Locate the cell with the specified text and output its (X, Y) center coordinate. 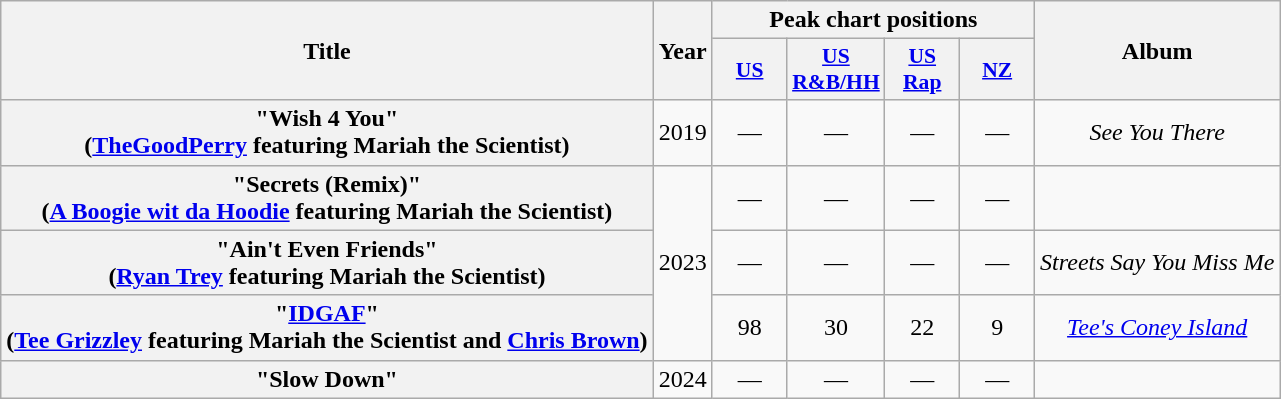
Peak chart positions (873, 20)
2024 (682, 379)
98 (750, 328)
NZ (998, 70)
Streets Say You Miss Me (1158, 262)
"Ain't Even Friends"(Ryan Trey featuring Mariah the Scientist) (327, 262)
Album (1158, 50)
2023 (682, 262)
USR&B/HH (836, 70)
US (750, 70)
Tee's Coney Island (1158, 328)
Year (682, 50)
9 (998, 328)
30 (836, 328)
USRap (922, 70)
"Secrets (Remix)"(A Boogie wit da Hoodie featuring Mariah the Scientist) (327, 198)
"Wish 4 You"(TheGoodPerry featuring Mariah the Scientist) (327, 132)
"IDGAF"(Tee Grizzley featuring Mariah the Scientist and Chris Brown) (327, 328)
2019 (682, 132)
See You There (1158, 132)
"Slow Down" (327, 379)
22 (922, 328)
Title (327, 50)
